Capture the cell that displays the provided text and extract its (X, Y) central coordinate. 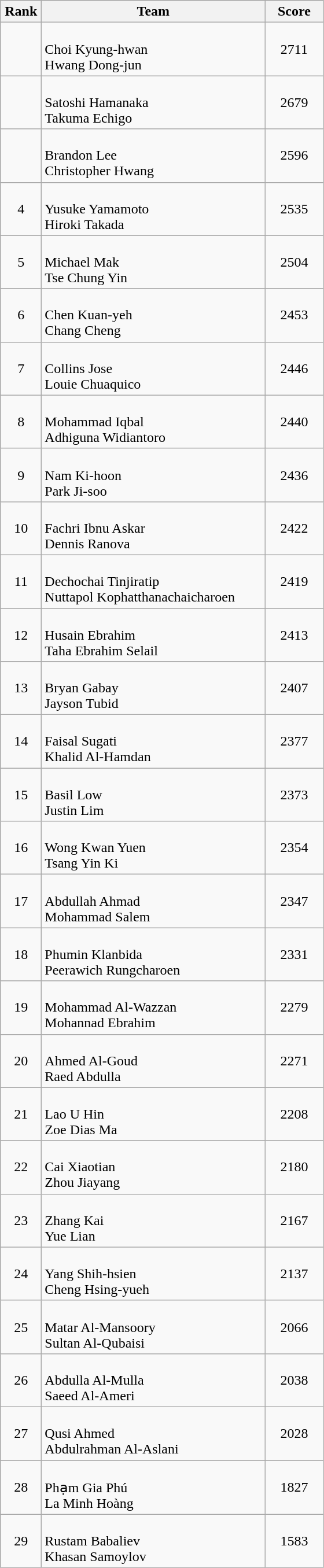
15 (21, 795)
2208 (294, 1114)
28 (21, 1487)
2167 (294, 1220)
2271 (294, 1061)
1583 (294, 1541)
1827 (294, 1487)
2028 (294, 1433)
27 (21, 1433)
Score (294, 12)
2038 (294, 1380)
2413 (294, 635)
21 (21, 1114)
23 (21, 1220)
Bryan GabayJayson Tubid (153, 688)
29 (21, 1541)
Satoshi HamanakaTakuma Echigo (153, 102)
Husain EbrahimTaha Ebrahim Selail (153, 635)
2711 (294, 49)
22 (21, 1167)
Lao U HinZoe Dias Ma (153, 1114)
Cai XiaotianZhou Jiayang (153, 1167)
Abdullah AhmadMohammad Salem (153, 901)
Zhang KaiYue Lian (153, 1220)
26 (21, 1380)
2331 (294, 954)
24 (21, 1274)
Abdulla Al-MullaSaeed Al-Ameri (153, 1380)
2436 (294, 475)
2373 (294, 795)
2446 (294, 368)
Choi Kyung-hwanHwang Dong-jun (153, 49)
Dechochai TinjiratipNuttapol Kophatthanachaicharoen (153, 581)
14 (21, 741)
2535 (294, 209)
2422 (294, 528)
Nam Ki-hoonPark Ji-soo (153, 475)
Collins JoseLouie Chuaquico (153, 368)
Chen Kuan-yehChang Cheng (153, 315)
2407 (294, 688)
5 (21, 262)
Rustam BabalievKhasan Samoylov (153, 1541)
2377 (294, 741)
2347 (294, 901)
2180 (294, 1167)
7 (21, 368)
2419 (294, 581)
2504 (294, 262)
Faisal SugatiKhalid Al-Hamdan (153, 741)
13 (21, 688)
2596 (294, 156)
Brandon LeeChristopher Hwang (153, 156)
Mohammad Al-WazzanMohannad Ebrahim (153, 1008)
20 (21, 1061)
Qusi AhmedAbdulrahman Al-Aslani (153, 1433)
2137 (294, 1274)
2440 (294, 422)
Mohammad IqbalAdhiguna Widiantoro (153, 422)
11 (21, 581)
2354 (294, 848)
16 (21, 848)
Fachri Ibnu AskarDennis Ranova (153, 528)
Rank (21, 12)
10 (21, 528)
Wong Kwan YuenTsang Yin Ki (153, 848)
Phumin KlanbidaPeerawich Rungcharoen (153, 954)
Ahmed Al-GoudRaed Abdulla (153, 1061)
19 (21, 1008)
Basil LowJustin Lim (153, 795)
Yang Shih-hsienCheng Hsing-yueh (153, 1274)
Phạm Gia PhúLa Minh Hoàng (153, 1487)
Team (153, 12)
12 (21, 635)
9 (21, 475)
4 (21, 209)
25 (21, 1327)
2066 (294, 1327)
2453 (294, 315)
6 (21, 315)
2279 (294, 1008)
18 (21, 954)
Matar Al-MansoorySultan Al-Qubaisi (153, 1327)
Yusuke YamamotoHiroki Takada (153, 209)
2679 (294, 102)
17 (21, 901)
Michael MakTse Chung Yin (153, 262)
8 (21, 422)
